Return [x, y] of the center of cell containing provided text 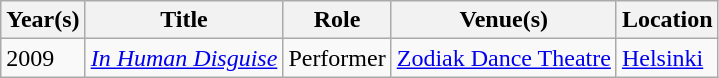
Location [667, 20]
Year(s) [43, 20]
Zodiak Dance Theatre [504, 58]
Performer [337, 58]
2009 [43, 58]
Role [337, 20]
Helsinki [667, 58]
Title [184, 20]
Venue(s) [504, 20]
In Human Disguise [184, 58]
